Extract the (x, y) coordinate from the center of the cell holding the provided text.  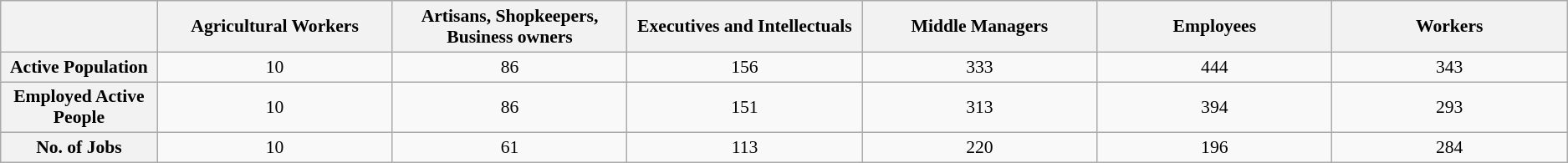
333 (980, 67)
Middle Managers (980, 27)
Employees (1214, 27)
196 (1214, 148)
343 (1450, 67)
151 (744, 107)
No. of Jobs (79, 148)
113 (744, 148)
220 (980, 148)
444 (1214, 67)
293 (1450, 107)
Agricultural Workers (274, 27)
394 (1214, 107)
313 (980, 107)
284 (1450, 148)
156 (744, 67)
61 (510, 148)
Employed Active People (79, 107)
Artisans, Shopkeepers, Business owners (510, 27)
Executives and Intellectuals (744, 27)
Active Population (79, 67)
Workers (1450, 27)
